For the text-containing cell, return its midpoint in (x, y) coordinate format. 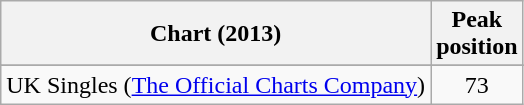
UK Singles (The Official Charts Company) (216, 85)
Peakposition (477, 34)
73 (477, 85)
Chart (2013) (216, 34)
